Capture the cell that displays the provided text and extract its [X, Y] central coordinate. 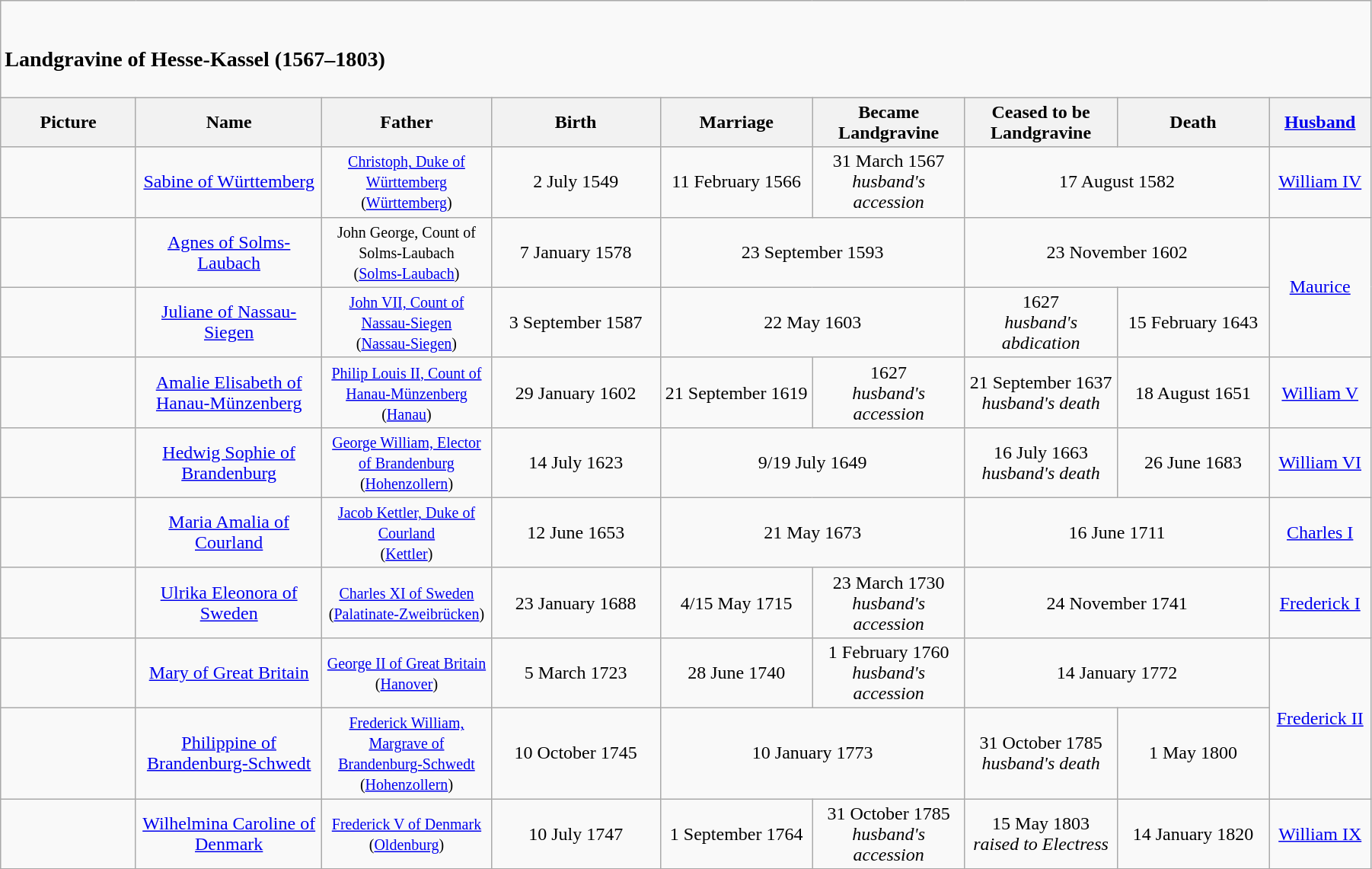
George II of Great Britain(Hanover) [407, 673]
10 October 1745 [576, 754]
Jacob Kettler, Duke of Courland (Kettler) [407, 532]
Became Landgravine [889, 122]
Philippine of Brandenburg-Schwedt [228, 754]
1627husband's accession [889, 392]
1 May 1800 [1193, 754]
Charles XI of Sweden(Palatinate-Zweibrücken) [407, 602]
Philip Louis II, Count of Hanau-Münzenberg(Hanau) [407, 392]
George William, Elector of Brandenburg(Hohenzollern) [407, 462]
14 January 1820 [1193, 834]
John VII, Count of Nassau-Siegen(Nassau-Siegen) [407, 322]
William IV [1320, 182]
9/19 July 1649 [812, 462]
5 March 1723 [576, 673]
22 May 1603 [812, 322]
Ulrika Eleonora of Sweden [228, 602]
14 January 1772 [1117, 673]
2 July 1549 [576, 182]
William VI [1320, 462]
John George, Count of Solms-Laubach(Solms-Laubach) [407, 252]
Sabine of Württemberg [228, 182]
29 January 1602 [576, 392]
Death [1193, 122]
1 February 1760husband's accession [889, 673]
26 June 1683 [1193, 462]
31 October 1785husband's death [1041, 754]
Frederick II [1320, 717]
24 November 1741 [1117, 602]
Frederick William, Margrave of Brandenburg-Schwedt(Hohenzollern) [407, 754]
28 June 1740 [736, 673]
Agnes of Solms-Laubach [228, 252]
1627husband's abdication [1041, 322]
23 September 1593 [812, 252]
Frederick V of Denmark(Oldenburg) [407, 834]
16 July 1663husband's death [1041, 462]
Juliane of Nassau-Siegen [228, 322]
21 September 1619 [736, 392]
Maria Amalia of Courland [228, 532]
Charles I [1320, 532]
Landgravine of Hesse-Kassel (1567–1803) [686, 49]
Father [407, 122]
15 February 1643 [1193, 322]
Husband [1320, 122]
16 June 1711 [1117, 532]
4/15 May 1715 [736, 602]
Hedwig Sophie of Brandenburg [228, 462]
Mary of Great Britain [228, 673]
11 February 1566 [736, 182]
Picture [69, 122]
Maurice [1320, 287]
21 May 1673 [812, 532]
Marriage [736, 122]
31 October 1785husband's accession [889, 834]
23 January 1688 [576, 602]
12 June 1653 [576, 532]
23 March 1730husband's accession [889, 602]
1 September 1764 [736, 834]
Birth [576, 122]
William IX [1320, 834]
23 November 1602 [1117, 252]
18 August 1651 [1193, 392]
Amalie Elisabeth of Hanau-Münzenberg [228, 392]
21 September 1637husband's death [1041, 392]
Wilhelmina Caroline of Denmark [228, 834]
17 August 1582 [1117, 182]
Ceased to be Landgravine [1041, 122]
15 May 1803raised to Electress [1041, 834]
10 January 1773 [812, 754]
William V [1320, 392]
31 March 1567husband's accession [889, 182]
Christoph, Duke of Württemberg(Württemberg) [407, 182]
Name [228, 122]
3 September 1587 [576, 322]
Frederick I [1320, 602]
14 July 1623 [576, 462]
10 July 1747 [576, 834]
7 January 1578 [576, 252]
